Identify which cell holds the provided text, then report its (x, y) central coordinate. 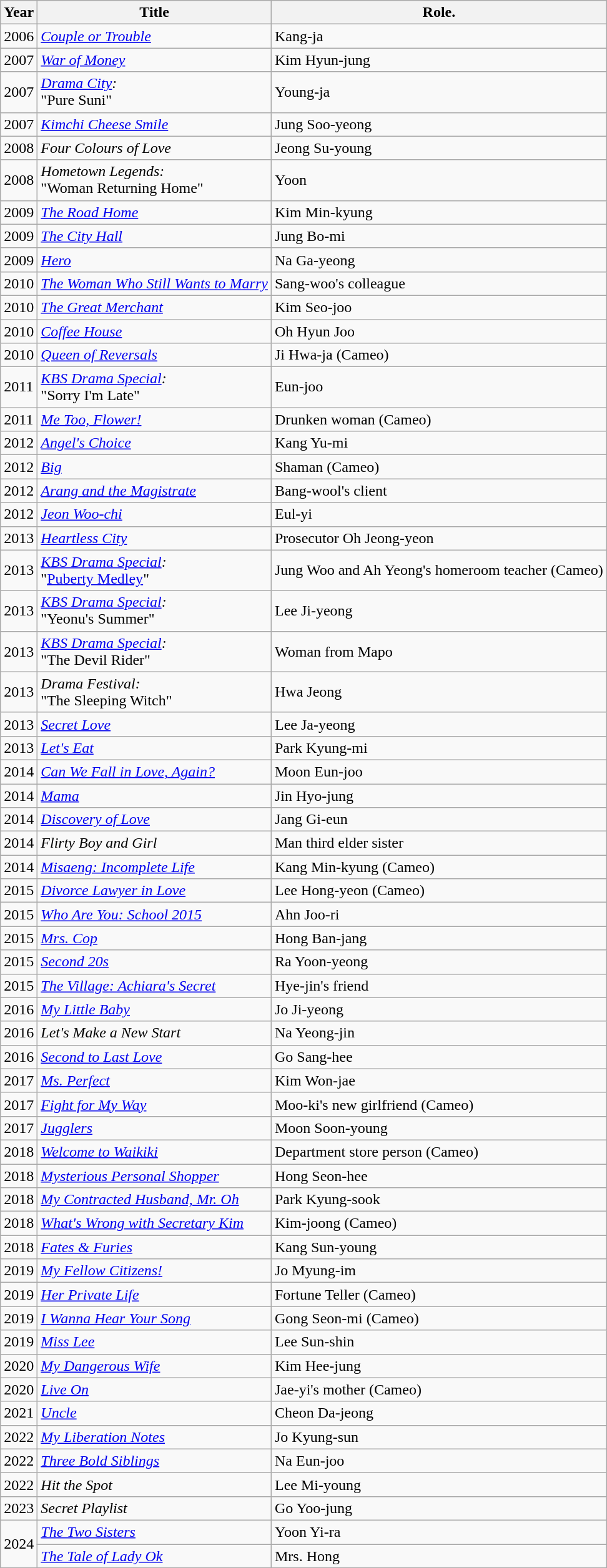
Ji Hwa-ja (Cameo) (438, 355)
Divorce Lawyer in Love (155, 891)
Lee Hong-yeon (Cameo) (438, 891)
Jeong Su-young (438, 148)
Jang Gi-eun (438, 820)
Prosecutor Oh Jeong-yeon (438, 538)
Year (19, 12)
Big (155, 467)
Drunken woman (Cameo) (438, 419)
Let's Make a New Start (155, 1033)
Ms. Perfect (155, 1080)
Kang Yu-mi (438, 443)
Let's Eat (155, 748)
Hong Ban-jang (438, 938)
2023 (19, 1508)
The City Hall (155, 236)
What's Wrong with Secretary Kim (155, 1223)
Second to Last Love (155, 1057)
Role. (438, 12)
Jung Woo and Ah Yeong's homeroom teacher (Cameo) (438, 571)
The Road Home (155, 212)
Three Bold Siblings (155, 1461)
Kim Seo-joo (438, 307)
Moon Eun-joo (438, 772)
Go Yoo-jung (438, 1508)
Cheon Da-jeong (438, 1413)
The Village: Achiara's Secret (155, 986)
Drama Festival:"The Sleeping Witch" (155, 692)
Woman from Mapo (438, 652)
KBS Drama Special:"The Devil Rider" (155, 652)
Hero (155, 260)
Yoon (438, 180)
Ra Yoon-yeong (438, 962)
KBS Drama Special:"Yeonu's Summer" (155, 610)
Couple or Trouble (155, 36)
Ahn Joo-ri (438, 914)
Hye-jin's friend (438, 986)
Title (155, 12)
The Two Sisters (155, 1532)
Second 20s (155, 962)
Moo-ki's new girlfriend (Cameo) (438, 1104)
Lee Mi-young (438, 1484)
Na Eun-joo (438, 1461)
Bang-wool's client (438, 491)
Kang Min-kyung (Cameo) (438, 867)
Eun-joo (438, 387)
Secret Playlist (155, 1508)
KBS Drama Special:"Puberty Medley" (155, 571)
Na Yeong-jin (438, 1033)
Mrs. Cop (155, 938)
My Contracted Husband, Mr. Oh (155, 1200)
Kang-ja (438, 36)
Yoon Yi-ra (438, 1532)
Mysterious Personal Shopper (155, 1175)
Flirty Boy and Girl (155, 843)
Park Kyung-sook (438, 1200)
Fortune Teller (Cameo) (438, 1295)
My Dangerous Wife (155, 1366)
Coffee House (155, 331)
Queen of Reversals (155, 355)
My Fellow Citizens! (155, 1271)
Angel's Choice (155, 443)
Fates & Furies (155, 1247)
Jin Hyo-jung (438, 796)
Young-ja (438, 92)
Lee Sun-shin (438, 1342)
War of Money (155, 60)
My Little Baby (155, 1009)
Jugglers (155, 1128)
Kim-joong (Cameo) (438, 1223)
Heartless City (155, 538)
Jung Bo-mi (438, 236)
I Wanna Hear Your Song (155, 1318)
Mama (155, 796)
Hong Seon-hee (438, 1175)
2021 (19, 1413)
Eul-yi (438, 514)
2024 (19, 1544)
Arang and the Magistrate (155, 491)
Kang Sun-young (438, 1247)
2006 (19, 36)
Hometown Legends:"Woman Returning Home" (155, 180)
Jeon Woo-chi (155, 514)
Fight for My Way (155, 1104)
Jo Myung-im (438, 1271)
Four Colours of Love (155, 148)
Discovery of Love (155, 820)
Hit the Spot (155, 1484)
Secret Love (155, 724)
Lee Ja-yeong (438, 724)
Uncle (155, 1413)
Misaeng: Incomplete Life (155, 867)
Gong Seon-mi (Cameo) (438, 1318)
Kim Hyun-jung (438, 60)
KBS Drama Special:"Sorry I'm Late" (155, 387)
Jo Ji-yeong (438, 1009)
Who Are You: School 2015 (155, 914)
The Great Merchant (155, 307)
Na Ga-yeong (438, 260)
Park Kyung-mi (438, 748)
Jo Kyung-sun (438, 1437)
Her Private Life (155, 1295)
Kim Min-kyung (438, 212)
Me Too, Flower! (155, 419)
Can We Fall in Love, Again? (155, 772)
Welcome to Waikiki (155, 1152)
Jae-yi's mother (Cameo) (438, 1389)
Drama City:"Pure Suni" (155, 92)
Jung Soo-yeong (438, 124)
Department store person (Cameo) (438, 1152)
Shaman (Cameo) (438, 467)
Go Sang-hee (438, 1057)
The Tale of Lady Ok (155, 1556)
Mrs. Hong (438, 1556)
Lee Ji-yeong (438, 610)
Live On (155, 1389)
Moon Soon-young (438, 1128)
Kimchi Cheese Smile (155, 124)
Miss Lee (155, 1342)
Hwa Jeong (438, 692)
Man third elder sister (438, 843)
Kim Hee-jung (438, 1366)
Kim Won-jae (438, 1080)
Sang-woo's colleague (438, 283)
My Liberation Notes (155, 1437)
Oh Hyun Joo (438, 331)
The Woman Who Still Wants to Marry (155, 283)
